Scan for the cell matching the given text and deliver its (X, Y) coordinate at center. 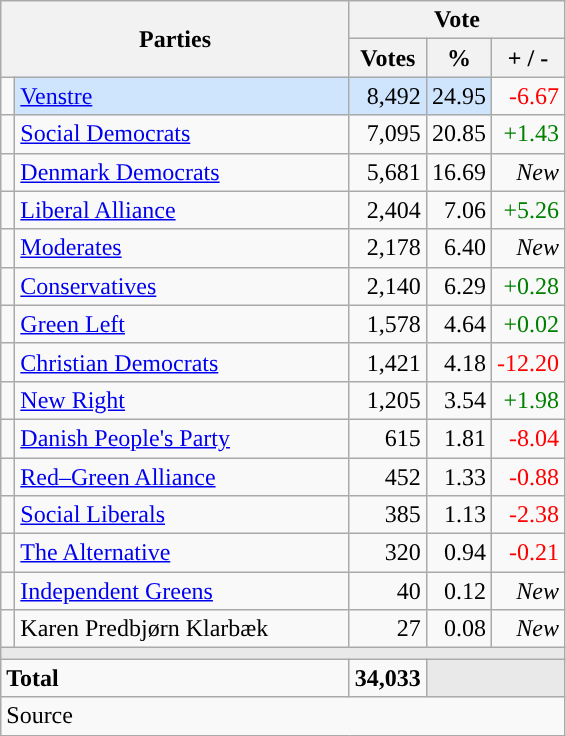
The Alternative (182, 553)
Conservatives (182, 286)
-2.38 (528, 515)
7,095 (388, 134)
1,421 (388, 362)
Parties (176, 39)
8,492 (388, 96)
1,578 (388, 324)
2,404 (388, 210)
16.69 (458, 172)
Venstre (182, 96)
615 (388, 438)
Source (283, 716)
-0.21 (528, 553)
Denmark Democrats (182, 172)
2,140 (388, 286)
0.08 (458, 629)
Moderates (182, 248)
Total (176, 678)
-12.20 (528, 362)
4.64 (458, 324)
452 (388, 477)
+0.28 (528, 286)
Christian Democrats (182, 362)
-8.04 (528, 438)
0.94 (458, 553)
Green Left (182, 324)
5,681 (388, 172)
+5.26 (528, 210)
34,033 (388, 678)
Liberal Alliance (182, 210)
4.18 (458, 362)
-6.67 (528, 96)
Social Democrats (182, 134)
320 (388, 553)
Votes (388, 58)
New Right (182, 400)
-0.88 (528, 477)
3.54 (458, 400)
6.40 (458, 248)
Danish People's Party (182, 438)
Social Liberals (182, 515)
7.06 (458, 210)
+0.02 (528, 324)
27 (388, 629)
% (458, 58)
1.33 (458, 477)
Vote (456, 20)
+1.98 (528, 400)
1.13 (458, 515)
Karen Predbjørn Klarbæk (182, 629)
24.95 (458, 96)
Red–Green Alliance (182, 477)
6.29 (458, 286)
0.12 (458, 591)
20.85 (458, 134)
1.81 (458, 438)
2,178 (388, 248)
40 (388, 591)
Independent Greens (182, 591)
+ / - (528, 58)
385 (388, 515)
+1.43 (528, 134)
1,205 (388, 400)
